For the text-containing cell, return its midpoint in (x, y) coordinate format. 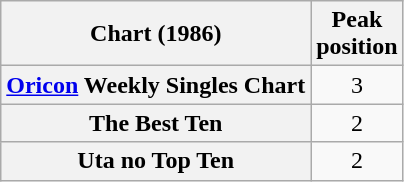
3 (357, 85)
Peakposition (357, 34)
Oricon Weekly Singles Chart (156, 85)
Chart (1986) (156, 34)
Uta no Top Ten (156, 161)
The Best Ten (156, 123)
